Find where the given text appears and provide that cell's center as [x, y] coordinate. 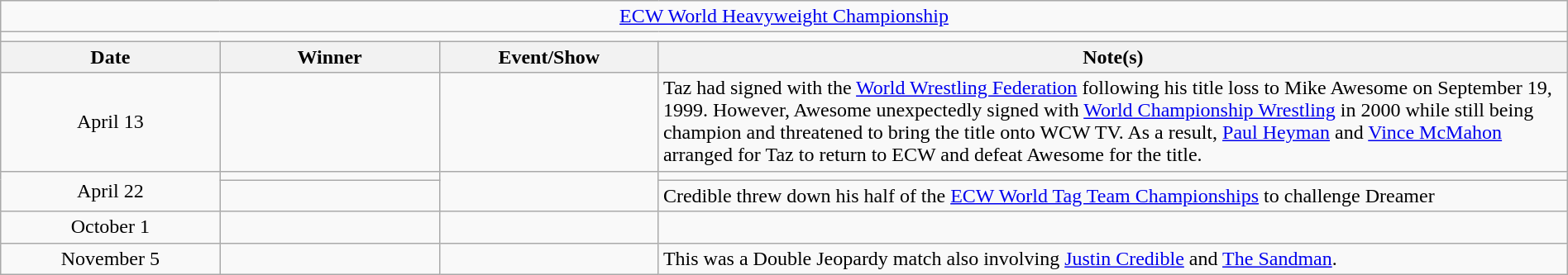
April 22 [111, 192]
This was a Double Jeopardy match also involving Justin Credible and The Sandman. [1113, 258]
April 13 [111, 122]
Credible threw down his half of the ECW World Tag Team Championships to challenge Dreamer [1113, 196]
Winner [329, 57]
Event/Show [549, 57]
Note(s) [1113, 57]
November 5 [111, 258]
October 1 [111, 227]
Date [111, 57]
ECW World Heavyweight Championship [784, 17]
